Detect which cell encompasses the target text, then output its [X, Y] center coordinate. 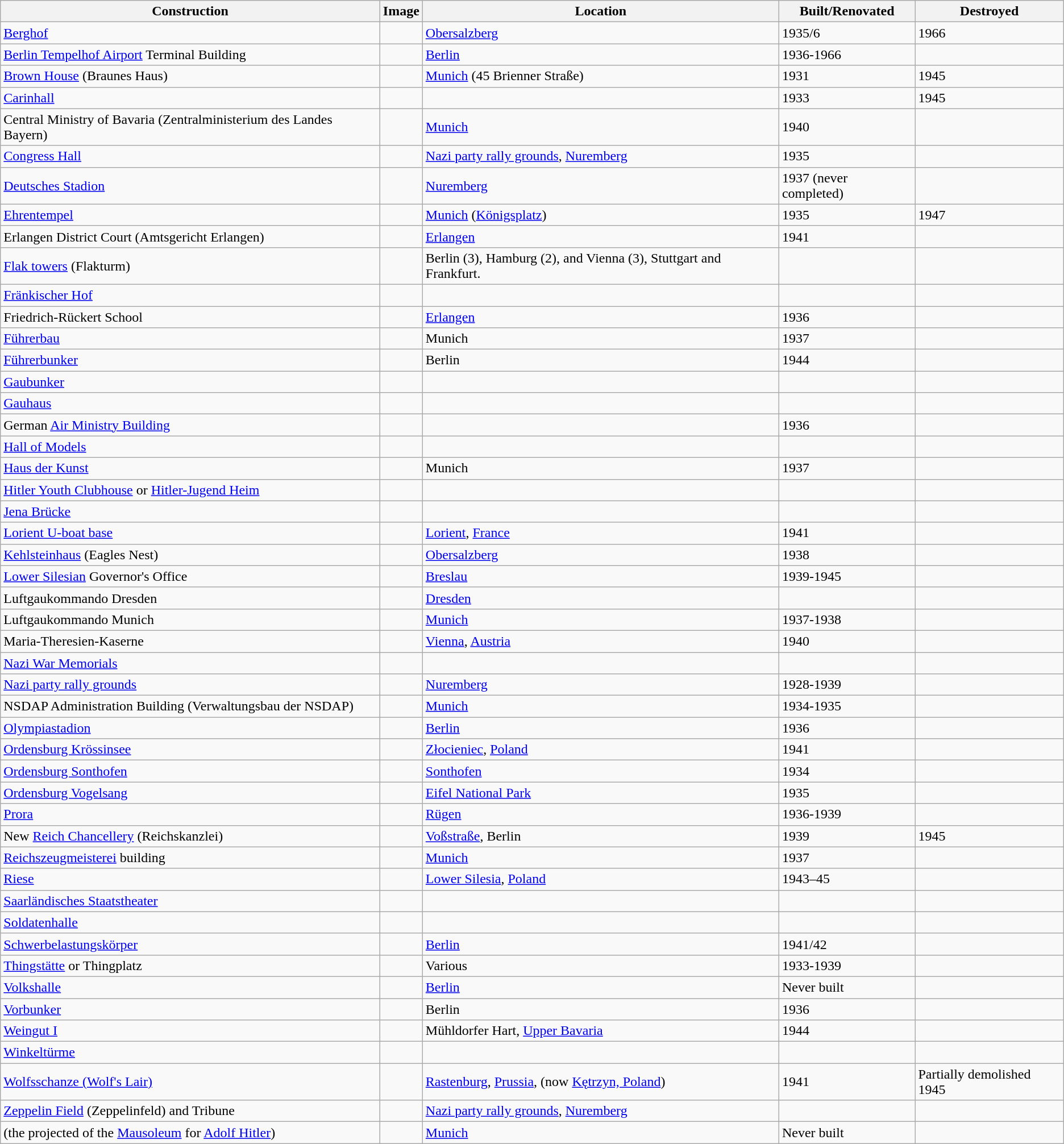
Luftgaukommando Dresden [190, 598]
Lower Silesian Governor's Office [190, 576]
Winkeltürme [190, 1053]
Rastenburg, Prussia, (now Kętrzyn, Poland) [600, 1082]
Ordensburg Vogelsang [190, 793]
Image [401, 11]
German Air Ministry Building [190, 425]
Various [600, 966]
Destroyed [989, 11]
1966 [989, 33]
1943–45 [847, 879]
Central Ministry of Bavaria (Zentralministerium des Landes Bayern) [190, 127]
Berghof [190, 33]
1938 [847, 555]
Sonthofen [600, 771]
Deutsches Stadion [190, 185]
1934-1935 [847, 706]
Ordensburg Krössinsee [190, 750]
New Reich Chancellery (Reichskanzlei) [190, 836]
1947 [989, 215]
1934 [847, 771]
Eifel National Park [600, 793]
Carinhall [190, 98]
Munich (45 Brienner Straße) [600, 76]
Lorient U-boat base [190, 533]
Haus der Kunst [190, 468]
Location [600, 11]
Volkshalle [190, 987]
Reichszeugmeisterei building [190, 858]
Wolfsschanze (Wolf's Lair) [190, 1082]
Built/Renovated [847, 11]
Vienna, Austria [600, 641]
1936-1939 [847, 814]
Berlin Tempelhof Airport Terminal Building [190, 55]
Riese [190, 879]
1935/6 [847, 33]
Gauhaus [190, 403]
Złocieniec, Poland [600, 750]
(the projected of the Mausoleum for Adolf Hitler) [190, 1133]
Lower Silesia, Poland [600, 879]
Berlin (3), Hamburg (2), and Vienna (3), Stuttgart and Frankfurt. [600, 266]
Breslau [600, 576]
NSDAP Administration Building (Verwaltungsbau der NSDAP) [190, 706]
Lorient, France [600, 533]
Nazi War Memorials [190, 663]
Rügen [600, 814]
Friedrich-Rückert School [190, 317]
Vorbunker [190, 1009]
Prora [190, 814]
Mühldorfer Hart, Upper Bavaria [600, 1031]
Soldatenhalle [190, 922]
Partially demolished 1945 [989, 1082]
Führerbunker [190, 360]
Construction [190, 11]
1937 (never completed) [847, 185]
1939-1945 [847, 576]
1941/42 [847, 944]
1936-1966 [847, 55]
Zeppelin Field (Zeppelinfeld) and Tribune [190, 1111]
Schwerbelastungskörper [190, 944]
1939 [847, 836]
Führerbau [190, 339]
Gaubunker [190, 382]
Dresden [600, 598]
Thingstätte or Thingplatz [190, 966]
Weingut I [190, 1031]
Saarländisches Staatstheater [190, 901]
Kehlsteinhaus (Eagles Nest) [190, 555]
Brown House (Braunes Haus) [190, 76]
Jena Brücke [190, 511]
Olympiastadion [190, 728]
Luftgaukommando Munich [190, 619]
Munich (Königsplatz) [600, 215]
1933 [847, 98]
Hitler Youth Clubhouse or Hitler-Jugend Heim [190, 490]
Nazi party rally grounds [190, 685]
Voßstraße, Berlin [600, 836]
Flak towers (Flakturm) [190, 266]
Erlangen District Court (Amtsgericht Erlangen) [190, 236]
Congress Hall [190, 156]
Ordensburg Sonthofen [190, 771]
1937-1938 [847, 619]
1933-1939 [847, 966]
Hall of Models [190, 447]
1931 [847, 76]
1928-1939 [847, 685]
Ehrentempel [190, 215]
Maria-Theresien-Kaserne [190, 641]
Fränkischer Hof [190, 295]
